Pinpoint the cell where the given text exists, returning its [X, Y] midpoint coordinate. 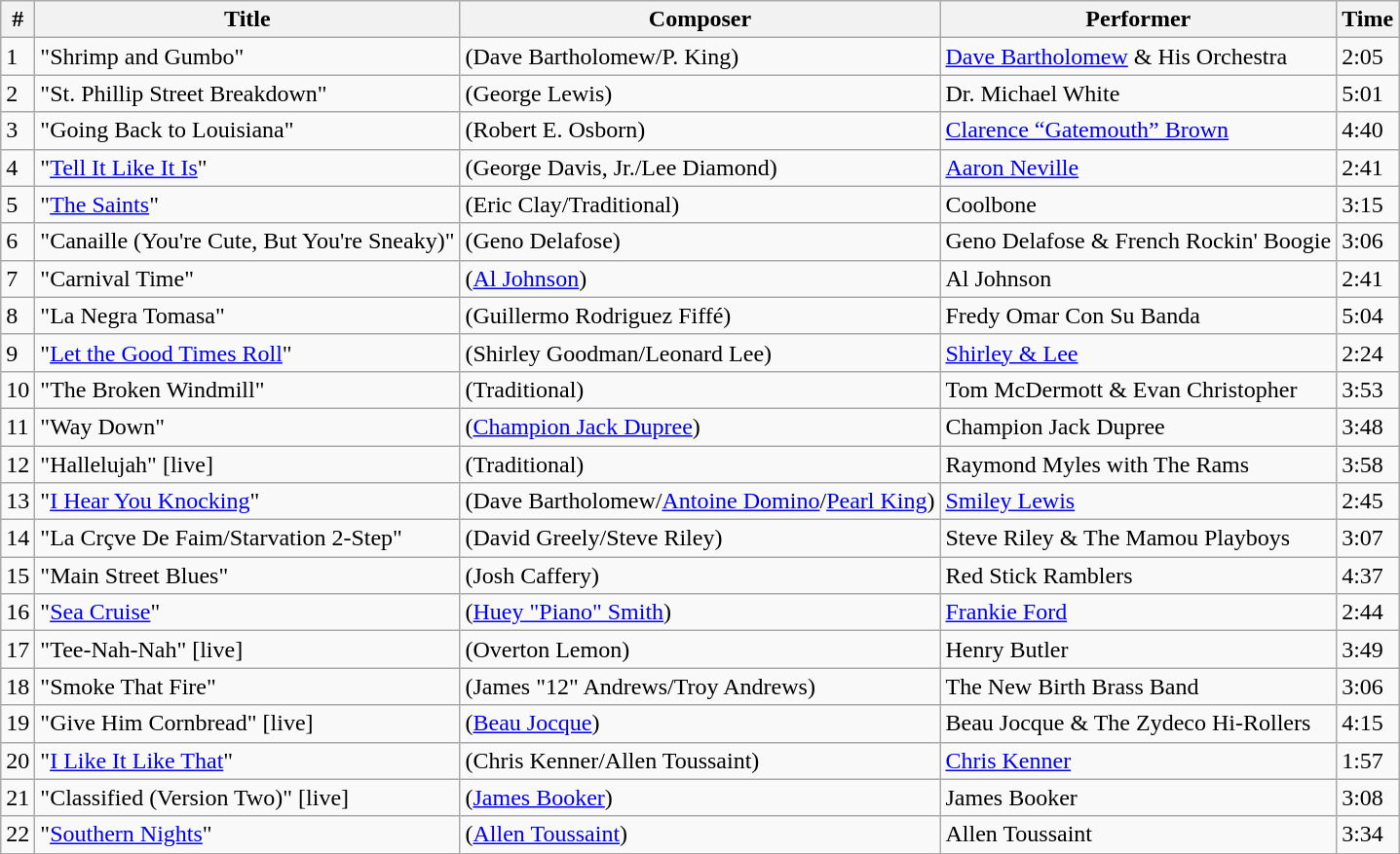
(Chris Kenner/Allen Toussaint) [700, 761]
Title [247, 19]
(Shirley Goodman/Leonard Lee) [700, 353]
"The Saints" [247, 204]
Dave Bartholomew & His Orchestra [1138, 56]
"Southern Nights" [247, 835]
21 [18, 798]
"Main Street Blues" [247, 576]
Geno Delafose & French Rockin' Boogie [1138, 241]
(James Booker) [700, 798]
3:58 [1368, 464]
"Give Him Cornbread" [live] [247, 724]
(James "12" Andrews/Troy Andrews) [700, 687]
3:15 [1368, 204]
"Smoke That Fire" [247, 687]
"Hallelujah" [live] [247, 464]
Fredy Omar Con Su Banda [1138, 316]
"Canaille (You're Cute, But You're Sneaky)" [247, 241]
19 [18, 724]
(Al Johnson) [700, 278]
(Dave Bartholomew/P. King) [700, 56]
18 [18, 687]
5:01 [1368, 93]
2:44 [1368, 613]
"Shrimp and Gumbo" [247, 56]
Clarence “Gatemouth” Brown [1138, 130]
"Carnival Time" [247, 278]
3:49 [1368, 650]
3:34 [1368, 835]
(Champion Jack Dupree) [700, 427]
"I Like It Like That" [247, 761]
7 [18, 278]
16 [18, 613]
Dr. Michael White [1138, 93]
(George Davis, Jr./Lee Diamond) [700, 167]
10 [18, 390]
2:05 [1368, 56]
17 [18, 650]
"Way Down" [247, 427]
(Eric Clay/Traditional) [700, 204]
8 [18, 316]
3:48 [1368, 427]
2:45 [1368, 501]
The New Birth Brass Band [1138, 687]
14 [18, 538]
"Tee-Nah-Nah" [live] [247, 650]
4 [18, 167]
(Dave Bartholomew/Antoine Domino/Pearl King) [700, 501]
Chris Kenner [1138, 761]
20 [18, 761]
"The Broken Windmill" [247, 390]
(Huey "Piano" Smith) [700, 613]
"I Hear You Knocking" [247, 501]
"La Crçve De Faim/Starvation 2-Step" [247, 538]
6 [18, 241]
1 [18, 56]
"La Negra Tomasa" [247, 316]
Frankie Ford [1138, 613]
"St. Phillip Street Breakdown" [247, 93]
(Guillermo Rodriguez Fiffé) [700, 316]
(David Greely/Steve Riley) [700, 538]
Tom McDermott & Evan Christopher [1138, 390]
22 [18, 835]
3 [18, 130]
(Allen Toussaint) [700, 835]
Raymond Myles with The Rams [1138, 464]
# [18, 19]
3:07 [1368, 538]
"Going Back to Louisiana" [247, 130]
2:24 [1368, 353]
4:37 [1368, 576]
Allen Toussaint [1138, 835]
Coolbone [1138, 204]
Beau Jocque & The Zydeco Hi-Rollers [1138, 724]
1:57 [1368, 761]
Shirley & Lee [1138, 353]
(Beau Jocque) [700, 724]
(George Lewis) [700, 93]
Al Johnson [1138, 278]
Aaron Neville [1138, 167]
(Robert E. Osborn) [700, 130]
4:15 [1368, 724]
9 [18, 353]
5:04 [1368, 316]
5 [18, 204]
Composer [700, 19]
Performer [1138, 19]
"Tell It Like It Is" [247, 167]
Red Stick Ramblers [1138, 576]
12 [18, 464]
3:08 [1368, 798]
(Josh Caffery) [700, 576]
(Overton Lemon) [700, 650]
11 [18, 427]
Henry Butler [1138, 650]
Champion Jack Dupree [1138, 427]
Smiley Lewis [1138, 501]
Time [1368, 19]
(Geno Delafose) [700, 241]
4:40 [1368, 130]
2 [18, 93]
"Classified (Version Two)" [live] [247, 798]
James Booker [1138, 798]
"Let the Good Times Roll" [247, 353]
13 [18, 501]
"Sea Cruise" [247, 613]
3:53 [1368, 390]
15 [18, 576]
Steve Riley & The Mamou Playboys [1138, 538]
